Locate the cell with the specified text and output its [X, Y] center coordinate. 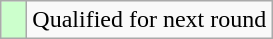
Qualified for next round [150, 20]
